Extract the (X, Y) coordinate from the center of the cell holding the provided text.  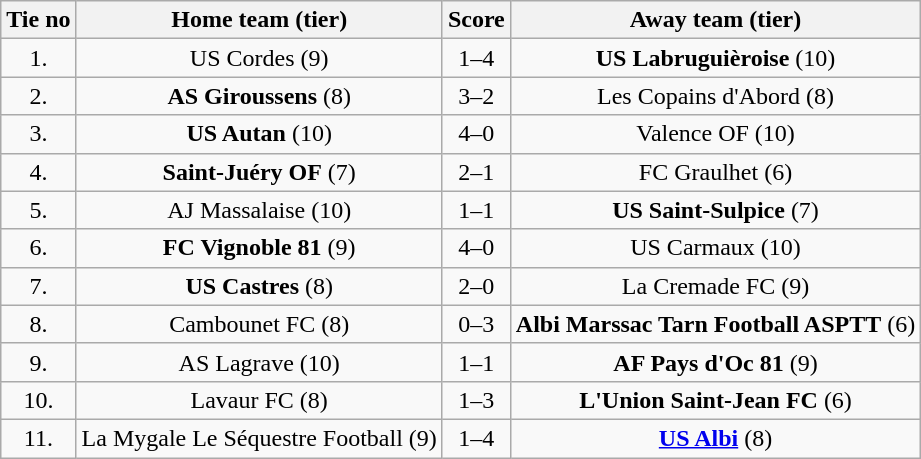
Les Copains d'Abord (8) (715, 96)
Cambounet FC (8) (259, 324)
1. (38, 58)
US Cordes (9) (259, 58)
6. (38, 248)
1–3 (476, 400)
8. (38, 324)
AF Pays d'Oc 81 (9) (715, 362)
Saint-Juéry OF (7) (259, 172)
US Castres (8) (259, 286)
Tie no (38, 20)
10. (38, 400)
La Mygale Le Séquestre Football (9) (259, 438)
FC Vignoble 81 (9) (259, 248)
7. (38, 286)
4. (38, 172)
2–0 (476, 286)
AS Lagrave (10) (259, 362)
Valence OF (10) (715, 134)
AS Giroussens (8) (259, 96)
9. (38, 362)
L'Union Saint-Jean FC (6) (715, 400)
Score (476, 20)
Away team (tier) (715, 20)
3–2 (476, 96)
2–1 (476, 172)
11. (38, 438)
AJ Massalaise (10) (259, 210)
US Autan (10) (259, 134)
US Carmaux (10) (715, 248)
Albi Marssac Tarn Football ASPTT (6) (715, 324)
FC Graulhet (6) (715, 172)
US Saint-Sulpice (7) (715, 210)
US Labruguièroise (10) (715, 58)
2. (38, 96)
Home team (tier) (259, 20)
US Albi (8) (715, 438)
La Cremade FC (9) (715, 286)
Lavaur FC (8) (259, 400)
3. (38, 134)
5. (38, 210)
0–3 (476, 324)
